From the cell containing the given text, extract its center point as (X, Y) coordinate. 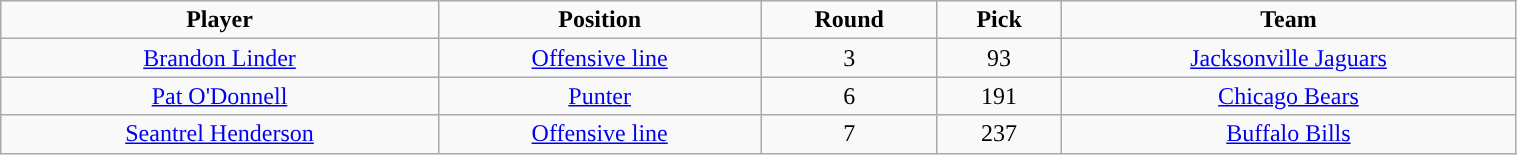
Brandon Linder (220, 58)
Team (1288, 20)
191 (999, 96)
Pick (999, 20)
6 (849, 96)
Chicago Bears (1288, 96)
Punter (600, 96)
93 (999, 58)
Player (220, 20)
Round (849, 20)
3 (849, 58)
Jacksonville Jaguars (1288, 58)
Buffalo Bills (1288, 134)
Pat O'Donnell (220, 96)
Seantrel Henderson (220, 134)
Position (600, 20)
237 (999, 134)
7 (849, 134)
